Locate the cell with the specified text and output its (X, Y) center coordinate. 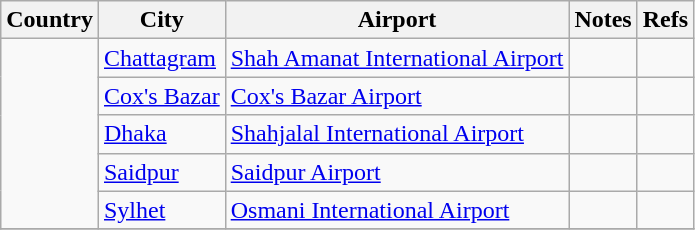
Osmani International Airport (397, 210)
Country (50, 20)
Shahjalal International Airport (397, 134)
City (162, 20)
Chattagram (162, 58)
Saidpur (162, 172)
Dhaka (162, 134)
Refs (665, 20)
Shah Amanat International Airport (397, 58)
Cox's Bazar (162, 96)
Sylhet (162, 210)
Airport (397, 20)
Notes (603, 20)
Saidpur Airport (397, 172)
Cox's Bazar Airport (397, 96)
